Locate the cell with the specified text and output its [x, y] center coordinate. 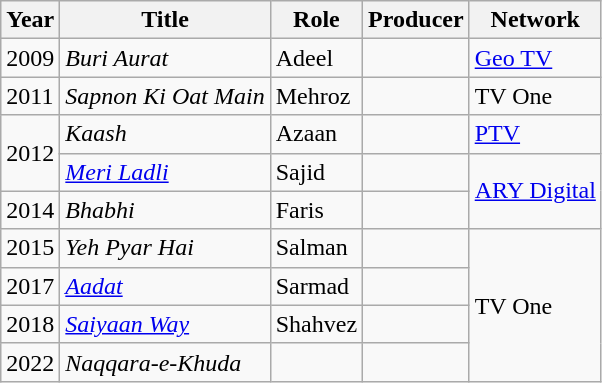
PTV [535, 134]
2018 [30, 324]
Role [316, 20]
Aadat [165, 286]
Faris [316, 210]
2009 [30, 58]
Sapnon Ki Oat Main [165, 96]
Geo TV [535, 58]
Shahvez [316, 324]
Azaan [316, 134]
2022 [30, 362]
Producer [416, 20]
Saiyaan Way [165, 324]
Yeh Pyar Hai [165, 248]
Year [30, 20]
2014 [30, 210]
2012 [30, 153]
2015 [30, 248]
Sajid [316, 172]
2011 [30, 96]
Sarmad [316, 286]
Network [535, 20]
Salman [316, 248]
Adeel [316, 58]
Buri Aurat [165, 58]
Naqqara-e-Khuda [165, 362]
2017 [30, 286]
ARY Digital [535, 191]
Mehroz [316, 96]
Title [165, 20]
Bhabhi [165, 210]
Kaash [165, 134]
Meri Ladli [165, 172]
